Locate the cell with the specified text and output its [X, Y] center coordinate. 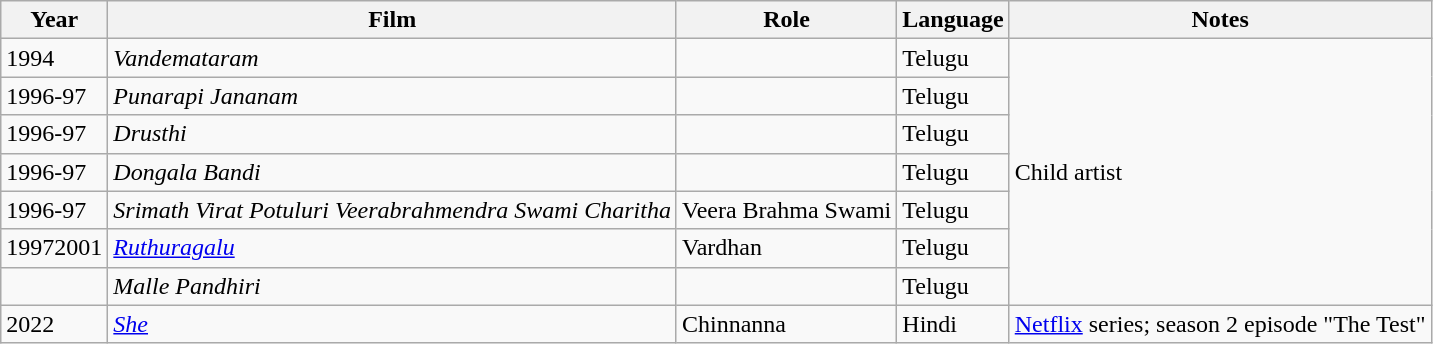
Netflix series; season 2 episode "The Test" [1220, 324]
Language [953, 20]
Punarapi Jananam [392, 96]
Srimath Virat Potuluri Veerabrahmendra Swami Charitha [392, 210]
1994 [54, 58]
Child artist [1220, 172]
Drusthi [392, 134]
Chinnanna [786, 324]
Role [786, 20]
She [392, 324]
Vandemataram [392, 58]
Film [392, 20]
Dongala Bandi [392, 172]
19972001 [54, 248]
2022 [54, 324]
Veera Brahma Swami [786, 210]
Hindi [953, 324]
Vardhan [786, 248]
Malle Pandhiri [392, 286]
Notes [1220, 20]
Year [54, 20]
Ruthuragalu [392, 248]
